Determine the [X, Y] coordinate at the center of the cell enclosing the given text.  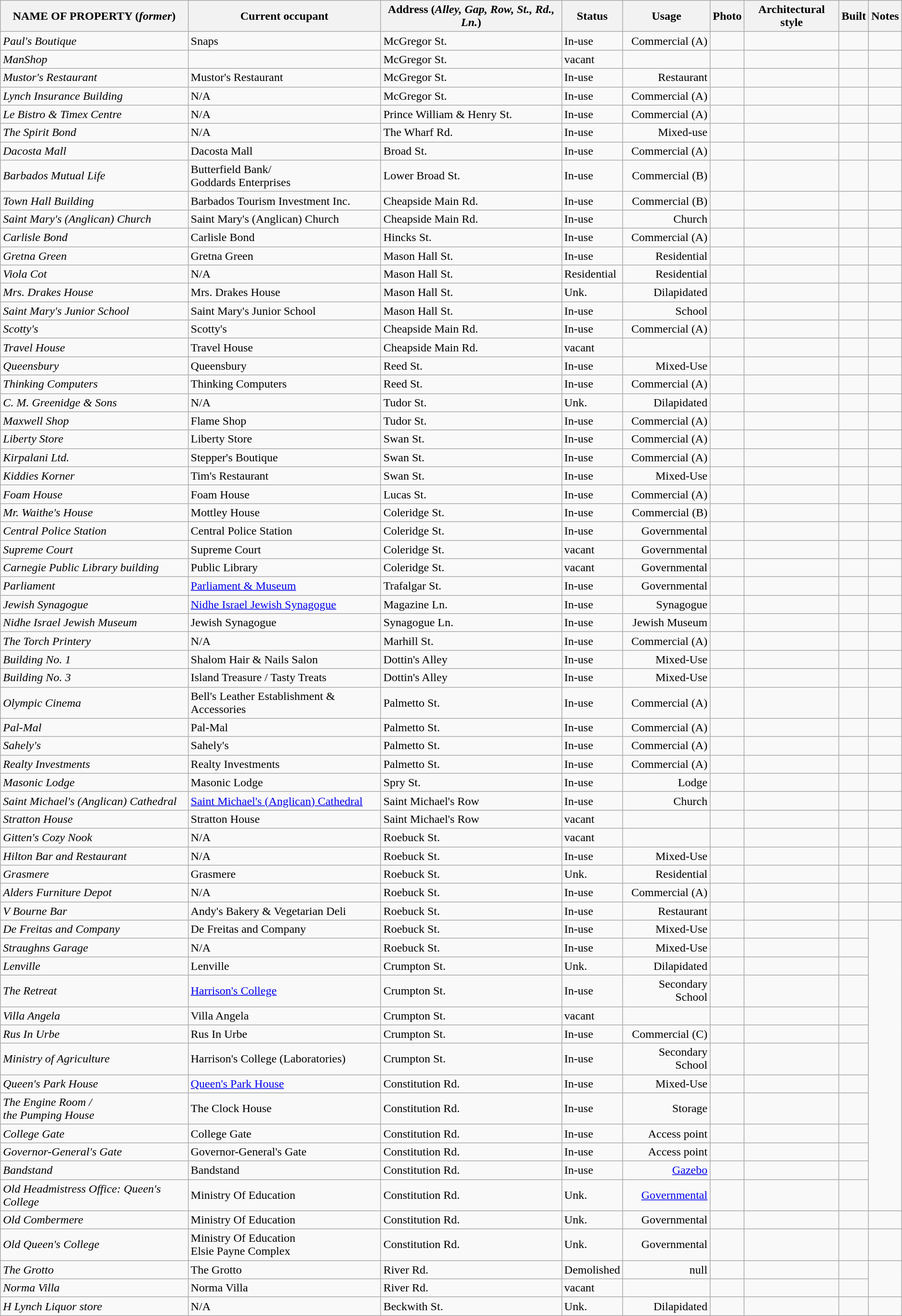
Building No. 1 [94, 659]
The Wharf Rd. [471, 133]
Barbados Tourism Investment Inc. [284, 201]
Olympic Cinema [94, 703]
Storage [667, 1109]
The Retreat [94, 991]
Snaps [284, 41]
Kirpalani Ltd. [94, 457]
ManShop [94, 59]
The Torch Printery [94, 641]
Viola Cot [94, 274]
Magazine Ln. [471, 604]
Lower Broad St. [471, 175]
Lucas St. [471, 494]
Old Queen's College [94, 1245]
Kiddies Korner [94, 476]
Shalom Hair & Nails Salon [284, 659]
Spry St. [471, 782]
Architectural style [792, 16]
Old Headmistress Office: Queen's College [94, 1195]
Harrison's College [284, 991]
Harrison's College (Laboratories) [284, 1059]
Public Library [284, 568]
NAME OF PROPERTY (former) [94, 16]
Mixed-use [667, 133]
Alders Furniture Depot [94, 893]
The Engine Room /the Pumping House [94, 1109]
Jewish Museum [667, 623]
Le Bistro & Timex Centre [94, 114]
Island Treasure / Tasty Treats [284, 678]
The Clock House [284, 1109]
Hilton Bar and Restaurant [94, 856]
Prince William & Henry St. [471, 114]
Barbados Mutual Life [94, 175]
Lynch Insurance Building [94, 96]
Nidhe Israel Jewish Synagogue [284, 604]
Bell's Leather Establishment & Accessories [284, 703]
Hincks St. [471, 237]
Straughns Garage [94, 948]
School [667, 311]
H Lynch Liquor store [94, 1306]
Ministry of Agriculture [94, 1059]
Gazebo [667, 1170]
Flame Shop [284, 421]
Town Hall Building [94, 201]
V Bourne Bar [94, 911]
Lodge [667, 782]
Trafalgar St. [471, 586]
Notes [885, 16]
Butterfield Bank/Goddards Enterprises [284, 175]
Mr. Waithe's House [94, 512]
Photo [728, 16]
Gitten's Cozy Nook [94, 837]
The Spirit Bond [94, 133]
Mottley House [284, 512]
Parliament [94, 586]
Building No. 3 [94, 678]
Carnegie Public Library building [94, 568]
Beckwith St. [471, 1306]
Broad St. [471, 151]
Marhill St. [471, 641]
Built [854, 16]
Demolished [593, 1270]
Usage [667, 16]
Status [593, 16]
Address (Alley, Gap, Row, St., Rd., Ln.) [471, 16]
Paul's Boutique [94, 41]
null [667, 1270]
C. M. Greenidge & Sons [94, 403]
Nidhe Israel Jewish Museum [94, 623]
Commercial (C) [667, 1034]
Maxwell Shop [94, 421]
Synagogue [667, 604]
Tim's Restaurant [284, 476]
Synagogue Ln. [471, 623]
Old Combermere [94, 1220]
Andy's Bakery & Vegetarian Deli [284, 911]
Stepper's Boutique [284, 457]
Ministry Of EducationElsie Payne Complex [284, 1245]
Parliament & Museum [284, 586]
Current occupant [284, 16]
